Return the (x, y) coordinate for the center point of the cell that contains the specified text.  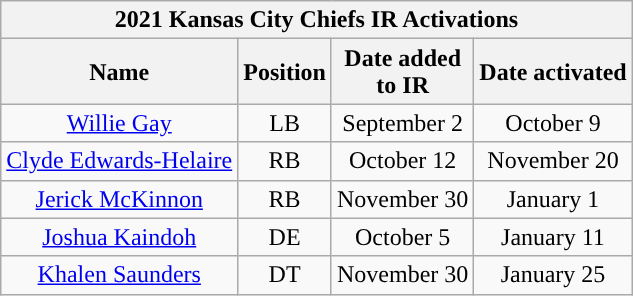
October 9 (553, 123)
January 11 (553, 237)
Position (285, 72)
October 12 (402, 161)
Willie Gay (120, 123)
January 1 (553, 199)
September 2 (402, 123)
January 25 (553, 275)
Khalen Saunders (120, 275)
Joshua Kaindoh (120, 237)
Date activated (553, 72)
DE (285, 237)
Clyde Edwards-Helaire (120, 161)
November 20 (553, 161)
Name (120, 72)
Date addedto IR (402, 72)
Jerick McKinnon (120, 199)
DT (285, 275)
2021 Kansas City Chiefs IR Activations (316, 20)
October 5 (402, 237)
LB (285, 123)
